Provide the (X, Y) coordinate of the cell's center where the given text is located.  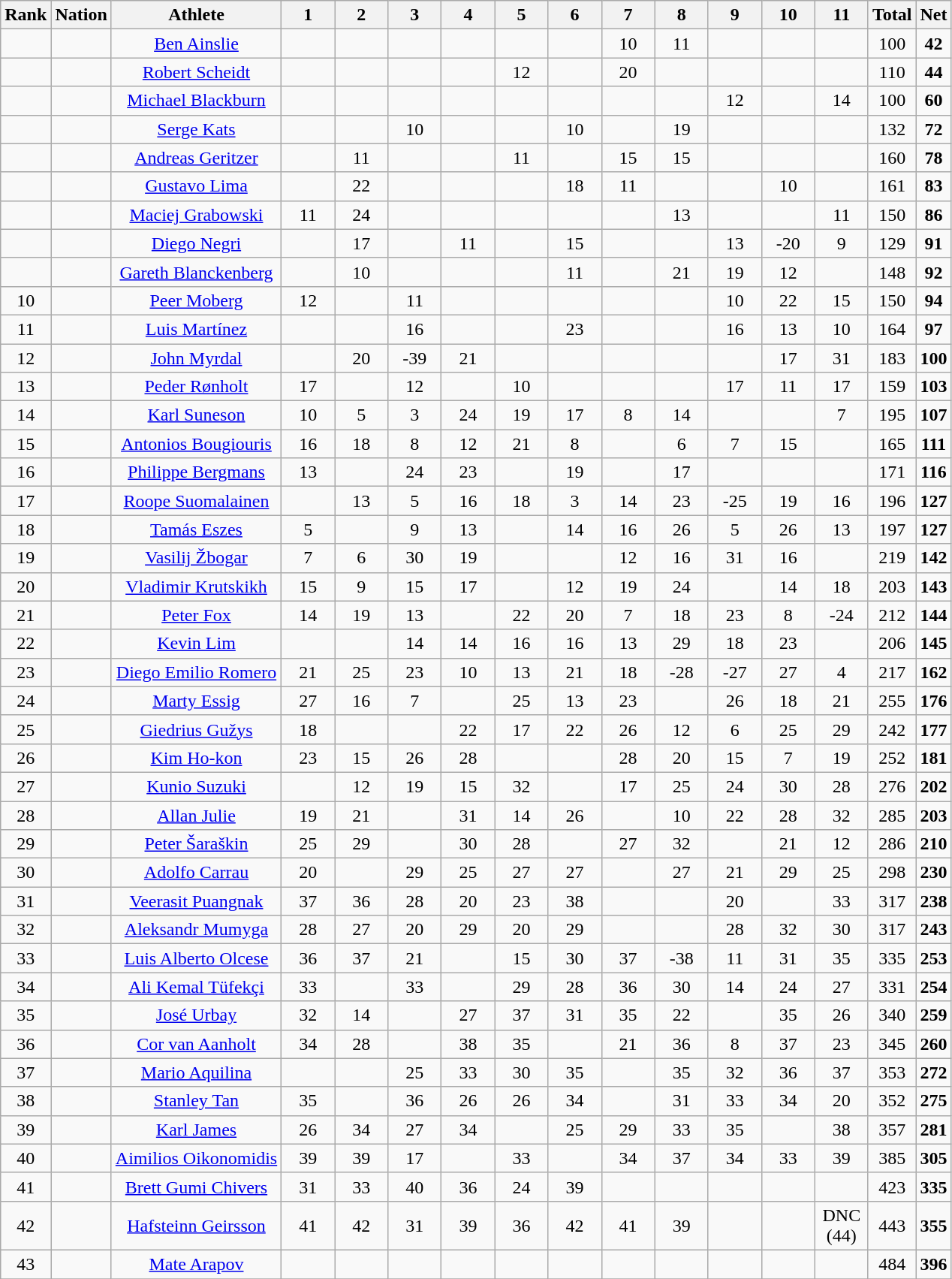
-24 (841, 615)
357 (892, 1130)
-20 (788, 243)
396 (934, 1264)
243 (934, 930)
Antonios Bougiouris (196, 444)
252 (892, 758)
Tamás Eszes (196, 529)
305 (934, 1158)
259 (934, 1015)
132 (892, 129)
116 (934, 472)
Peder Rønholt (196, 387)
195 (892, 415)
Marty Essig (196, 701)
197 (892, 529)
238 (934, 901)
176 (934, 701)
253 (934, 958)
210 (934, 844)
181 (934, 758)
60 (934, 101)
Nation (81, 15)
Roope Suomalainen (196, 501)
Cor van Aanholt (196, 1044)
Total (892, 15)
Veerasit Puangnak (196, 901)
Mario Aquilina (196, 1072)
143 (934, 587)
285 (892, 815)
385 (892, 1158)
Luis Alberto Olcese (196, 958)
Robert Scheidt (196, 72)
Brett Gumi Chivers (196, 1187)
142 (934, 558)
Serge Kats (196, 129)
Vladimir Krutskikh (196, 587)
276 (892, 786)
Aleksandr Mumyga (196, 930)
Kunio Suzuki (196, 786)
Gustavo Lima (196, 186)
340 (892, 1015)
107 (934, 415)
298 (892, 873)
355 (934, 1226)
86 (934, 215)
Peter Šaraškin (196, 844)
202 (934, 786)
43 (26, 1264)
Diego Emilio Romero (196, 672)
Maciej Grabowski (196, 215)
Allan Julie (196, 815)
1 (308, 15)
286 (892, 844)
230 (934, 873)
111 (934, 444)
352 (892, 1101)
Peter Fox (196, 615)
Rank (26, 15)
-27 (734, 672)
Gareth Blanckenberg (196, 272)
Peer Moberg (196, 300)
Diego Negri (196, 243)
Adolfo Carrau (196, 873)
177 (934, 729)
Michael Blackburn (196, 101)
Stanley Tan (196, 1101)
242 (892, 729)
94 (934, 300)
Karl James (196, 1130)
260 (934, 1044)
331 (892, 987)
97 (934, 329)
-25 (734, 501)
443 (892, 1226)
Mate Arapov (196, 1264)
212 (892, 615)
110 (892, 72)
Hafsteinn Geirsson (196, 1226)
2 (362, 15)
206 (892, 644)
92 (934, 272)
91 (934, 243)
281 (934, 1130)
Andreas Geritzer (196, 158)
83 (934, 186)
217 (892, 672)
44 (934, 72)
255 (892, 701)
159 (892, 387)
162 (934, 672)
DNC (44) (841, 1226)
145 (934, 644)
129 (892, 243)
Karl Suneson (196, 415)
-39 (414, 358)
196 (892, 501)
272 (934, 1072)
José Urbay (196, 1015)
-28 (682, 672)
-38 (682, 958)
183 (892, 358)
144 (934, 615)
John Myrdal (196, 358)
254 (934, 987)
165 (892, 444)
160 (892, 158)
148 (892, 272)
Aimilios Oikonomidis (196, 1158)
Philippe Bergmans (196, 472)
Giedrius Gužys (196, 729)
219 (892, 558)
171 (892, 472)
Kevin Lim (196, 644)
78 (934, 158)
Ali Kemal Tüfekçi (196, 987)
353 (892, 1072)
484 (892, 1264)
161 (892, 186)
275 (934, 1101)
Kim Ho-kon (196, 758)
72 (934, 129)
Ben Ainslie (196, 44)
345 (892, 1044)
423 (892, 1187)
164 (892, 329)
Net (934, 15)
Vasilij Žbogar (196, 558)
103 (934, 387)
Athlete (196, 15)
Luis Martínez (196, 329)
